Detect which cell encompasses the target text, then output its [x, y] center coordinate. 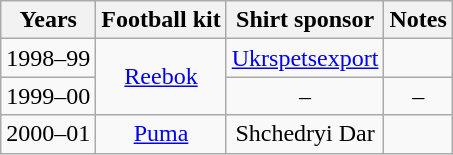
Ukrspetsexport [305, 58]
Shirt sponsor [305, 20]
2000–01 [48, 134]
Notes [418, 20]
Puma [161, 134]
Years [48, 20]
Shchedryi Dar [305, 134]
1999–00 [48, 96]
Football kit [161, 20]
1998–99 [48, 58]
Reebok [161, 77]
